Pinpoint the cell where the given text exists, returning its (x, y) midpoint coordinate. 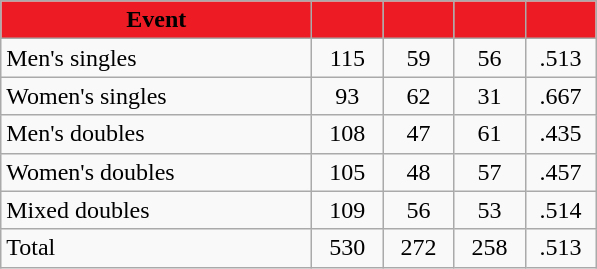
59 (418, 58)
272 (418, 248)
48 (418, 172)
Mixed doubles (156, 210)
108 (348, 134)
Event (156, 20)
530 (348, 248)
Total (156, 248)
105 (348, 172)
62 (418, 96)
Men's doubles (156, 134)
Women's singles (156, 96)
.514 (560, 210)
61 (490, 134)
53 (490, 210)
Men's singles (156, 58)
.435 (560, 134)
Women's doubles (156, 172)
258 (490, 248)
.667 (560, 96)
57 (490, 172)
.457 (560, 172)
47 (418, 134)
109 (348, 210)
115 (348, 58)
31 (490, 96)
93 (348, 96)
